Locate the cell with the specified text and output its (X, Y) center coordinate. 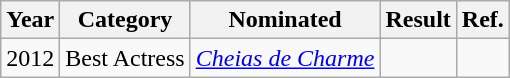
Result (418, 20)
Year (30, 20)
Cheias de Charme (285, 58)
Ref. (482, 20)
Best Actress (125, 58)
Nominated (285, 20)
2012 (30, 58)
Category (125, 20)
